Provide the [x, y] coordinate of the cell's center where the given text is located.  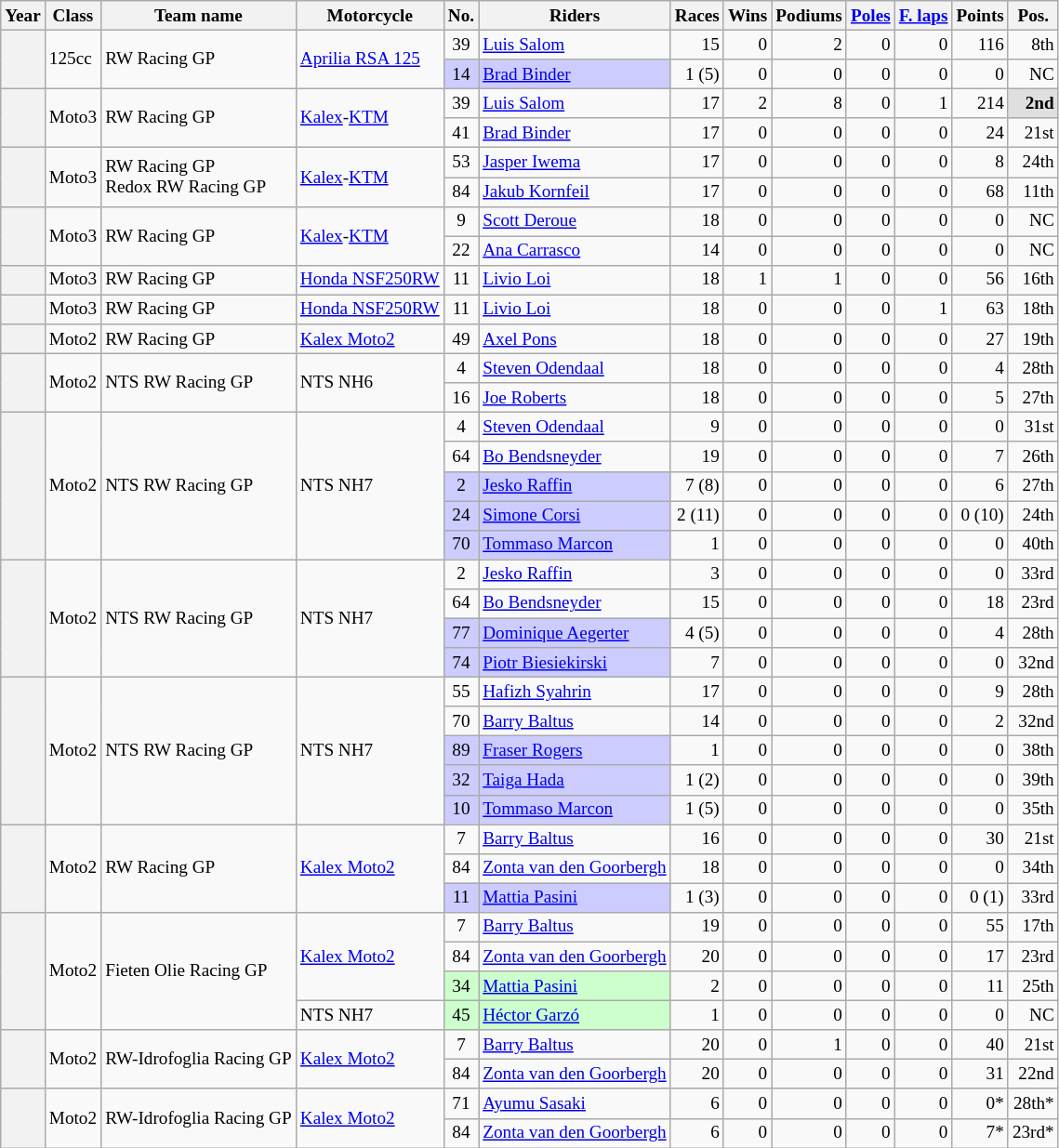
11th [1033, 191]
56 [980, 280]
7* [980, 1133]
F. laps [923, 16]
18th [1033, 310]
Scott Deroue [575, 221]
74 [461, 663]
8th [1033, 45]
Podiums [809, 16]
41 [461, 133]
0* [980, 1103]
0 (1) [980, 898]
Ayumu Sasaki [575, 1103]
5 [980, 398]
Simone Corsi [575, 515]
Pos. [1033, 16]
Jakub Kornfeil [575, 191]
23rd* [1033, 1133]
4 (5) [697, 633]
40th [1033, 545]
34 [461, 986]
39th [1033, 780]
Races [697, 16]
68 [980, 191]
63 [980, 310]
26th [1033, 456]
77 [461, 633]
31 [980, 1075]
RW Racing GPRedox RW Racing GP [199, 177]
45 [461, 1015]
Year [23, 16]
No. [461, 16]
Héctor Garzó [575, 1015]
116 [980, 45]
Motorcycle [370, 16]
71 [461, 1103]
35th [1033, 810]
40 [980, 1045]
125cc [73, 59]
Taiga Hada [575, 780]
Piotr Biesiekirski [575, 663]
22 [461, 251]
16th [1033, 280]
Jasper Iwema [575, 163]
10 [461, 810]
NTS NH6 [370, 383]
53 [461, 163]
17th [1033, 927]
0 (10) [980, 515]
Class [73, 16]
19th [1033, 339]
34th [1033, 868]
214 [980, 103]
Hafizh Syahrin [575, 692]
2 (11) [697, 515]
89 [461, 751]
Poles [870, 16]
Wins [748, 16]
1 (3) [697, 898]
7 (8) [697, 486]
1 (2) [697, 780]
Ana Carrasco [575, 251]
Axel Pons [575, 339]
38th [1033, 751]
Points [980, 16]
22nd [1033, 1075]
30 [980, 838]
32 [461, 780]
Dominique Aegerter [575, 633]
2nd [1033, 103]
Fraser Rogers [575, 751]
27 [980, 339]
Riders [575, 16]
28th* [1033, 1103]
Joe Roberts [575, 398]
Aprilia RSA 125 [370, 59]
Fieten Olie Racing GP [199, 970]
49 [461, 339]
31st [1033, 428]
Team name [199, 16]
3 [697, 574]
25th [1033, 986]
